Find where the given text appears and provide that cell's center as [x, y] coordinate. 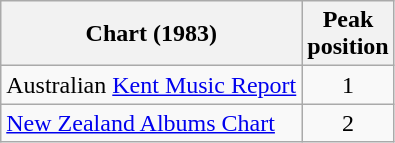
Australian Kent Music Report [152, 85]
New Zealand Albums Chart [152, 123]
2 [348, 123]
Peakposition [348, 34]
Chart (1983) [152, 34]
1 [348, 85]
